Return [x, y] of the center of cell containing provided text 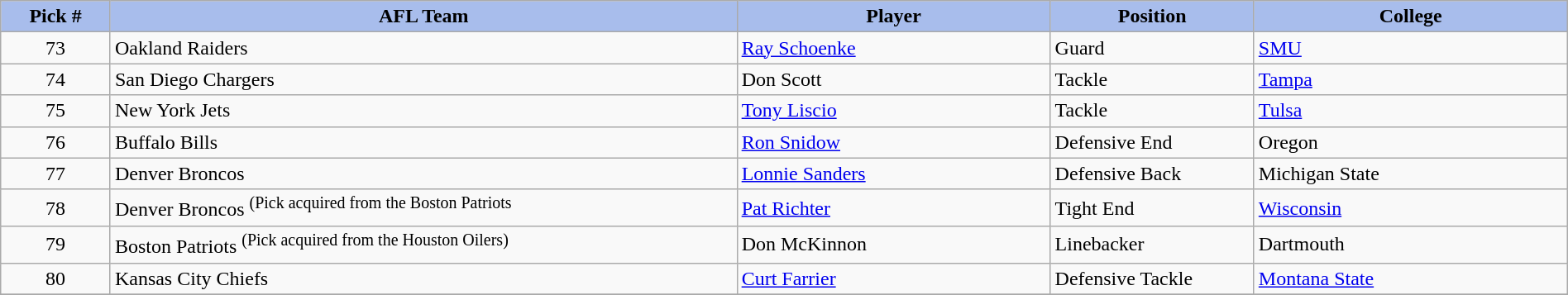
Tulsa [1411, 111]
Guard [1152, 48]
Pick # [56, 17]
Position [1152, 17]
Denver Broncos (Pick acquired from the Boston Patriots [423, 208]
Oregon [1411, 142]
Defensive End [1152, 142]
Ray Schoenke [893, 48]
Pat Richter [893, 208]
Defensive Back [1152, 174]
Montana State [1411, 278]
Don McKinnon [893, 245]
Michigan State [1411, 174]
College [1411, 17]
Dartmouth [1411, 245]
Lonnie Sanders [893, 174]
Tight End [1152, 208]
SMU [1411, 48]
Oakland Raiders [423, 48]
New York Jets [423, 111]
Wisconsin [1411, 208]
Don Scott [893, 79]
75 [56, 111]
Linebacker [1152, 245]
77 [56, 174]
Buffalo Bills [423, 142]
73 [56, 48]
Curt Farrier [893, 278]
San Diego Chargers [423, 79]
Tony Liscio [893, 111]
76 [56, 142]
Player [893, 17]
78 [56, 208]
Boston Patriots (Pick acquired from the Houston Oilers) [423, 245]
Denver Broncos [423, 174]
Kansas City Chiefs [423, 278]
Defensive Tackle [1152, 278]
Tampa [1411, 79]
80 [56, 278]
74 [56, 79]
79 [56, 245]
AFL Team [423, 17]
Ron Snidow [893, 142]
